Locate the cell with the specified text and output its [x, y] center coordinate. 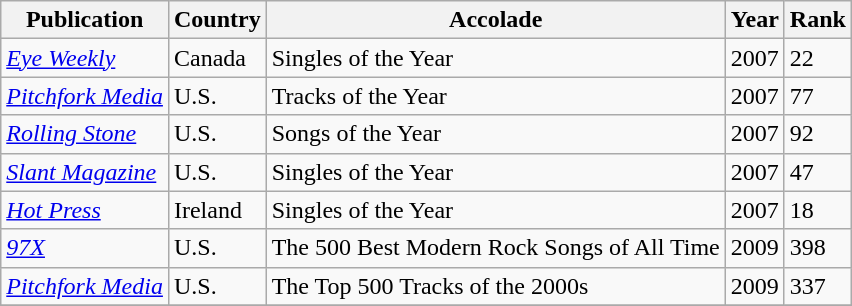
Rolling Stone [85, 134]
Slant Magazine [85, 172]
Hot Press [85, 210]
The Top 500 Tracks of the 2000s [496, 286]
Publication [85, 20]
18 [818, 210]
Songs of the Year [496, 134]
Ireland [217, 210]
337 [818, 286]
Year [754, 20]
Accolade [496, 20]
398 [818, 248]
97X [85, 248]
92 [818, 134]
Eye Weekly [85, 58]
The 500 Best Modern Rock Songs of All Time [496, 248]
Rank [818, 20]
Canada [217, 58]
Tracks of the Year [496, 96]
Country [217, 20]
22 [818, 58]
77 [818, 96]
47 [818, 172]
